Detect which cell encompasses the target text, then output its (x, y) center coordinate. 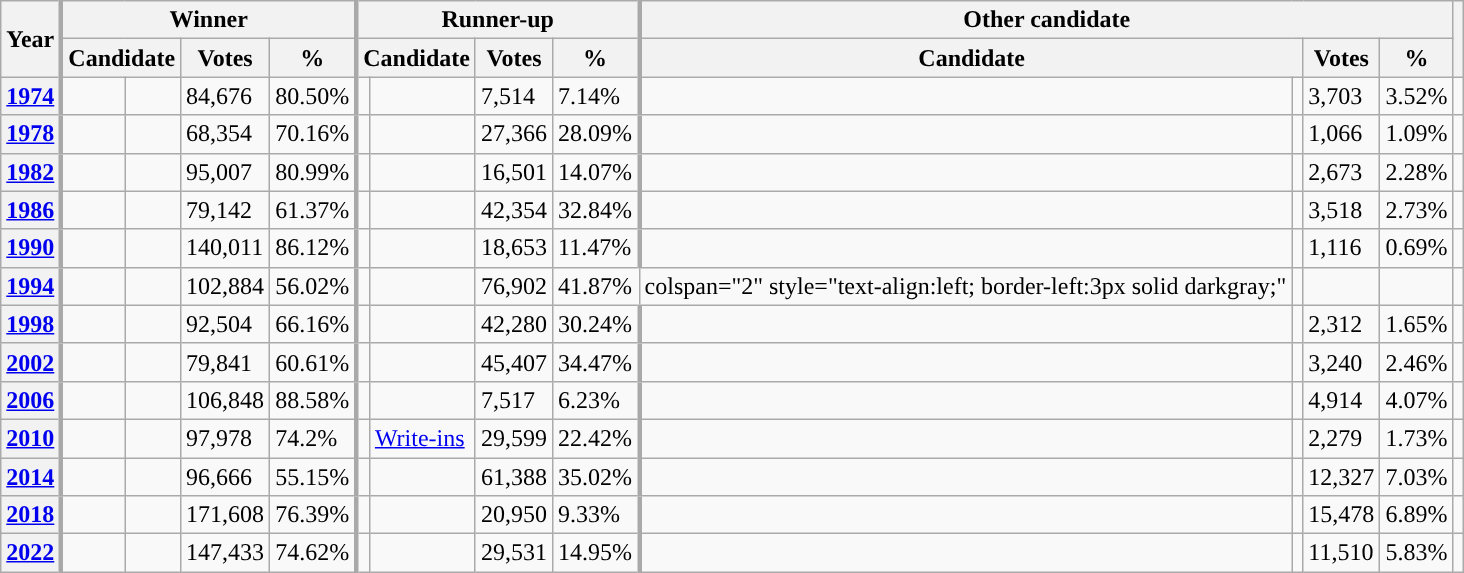
1986 (32, 210)
2022 (32, 553)
7.14% (596, 96)
1990 (32, 248)
79,841 (226, 362)
2.46% (1416, 362)
92,504 (226, 324)
96,666 (226, 477)
1994 (32, 286)
15,478 (1342, 515)
79,142 (226, 210)
88.58% (314, 400)
30.24% (596, 324)
1978 (32, 134)
11,510 (1342, 553)
2006 (32, 400)
2,673 (1342, 172)
1.73% (1416, 438)
Write-ins (422, 438)
7.03% (1416, 477)
60.61% (314, 362)
2,279 (1342, 438)
2,312 (1342, 324)
42,280 (514, 324)
74.2% (314, 438)
86.12% (314, 248)
6.89% (1416, 515)
14.95% (596, 553)
80.50% (314, 96)
12,327 (1342, 477)
29,599 (514, 438)
2014 (32, 477)
2.73% (1416, 210)
22.42% (596, 438)
1.65% (1416, 324)
2010 (32, 438)
11.47% (596, 248)
140,011 (226, 248)
41.87% (596, 286)
61.37% (314, 210)
61,388 (514, 477)
34.47% (596, 362)
colspan="2" style="text-align:left; border-left:3px solid darkgray;" (966, 286)
2018 (32, 515)
28.09% (596, 134)
1,066 (1342, 134)
68,354 (226, 134)
97,978 (226, 438)
Winner (208, 20)
Other candidate (1046, 20)
27,366 (514, 134)
35.02% (596, 477)
5.83% (1416, 553)
4.07% (1416, 400)
1974 (32, 96)
7,514 (514, 96)
3.52% (1416, 96)
84,676 (226, 96)
32.84% (596, 210)
106,848 (226, 400)
147,433 (226, 553)
66.16% (314, 324)
Year (32, 39)
6.23% (596, 400)
2.28% (1416, 172)
102,884 (226, 286)
16,501 (514, 172)
55.15% (314, 477)
171,608 (226, 515)
1998 (32, 324)
95,007 (226, 172)
29,531 (514, 553)
1982 (32, 172)
3,518 (1342, 210)
76,902 (514, 286)
9.33% (596, 515)
4,914 (1342, 400)
18,653 (514, 248)
1,116 (1342, 248)
14.07% (596, 172)
0.69% (1416, 248)
56.02% (314, 286)
42,354 (514, 210)
1.09% (1416, 134)
70.16% (314, 134)
7,517 (514, 400)
80.99% (314, 172)
2002 (32, 362)
3,703 (1342, 96)
Runner-up (498, 20)
74.62% (314, 553)
3,240 (1342, 362)
20,950 (514, 515)
76.39% (314, 515)
45,407 (514, 362)
